From the cell containing the given text, extract its center point as (x, y) coordinate. 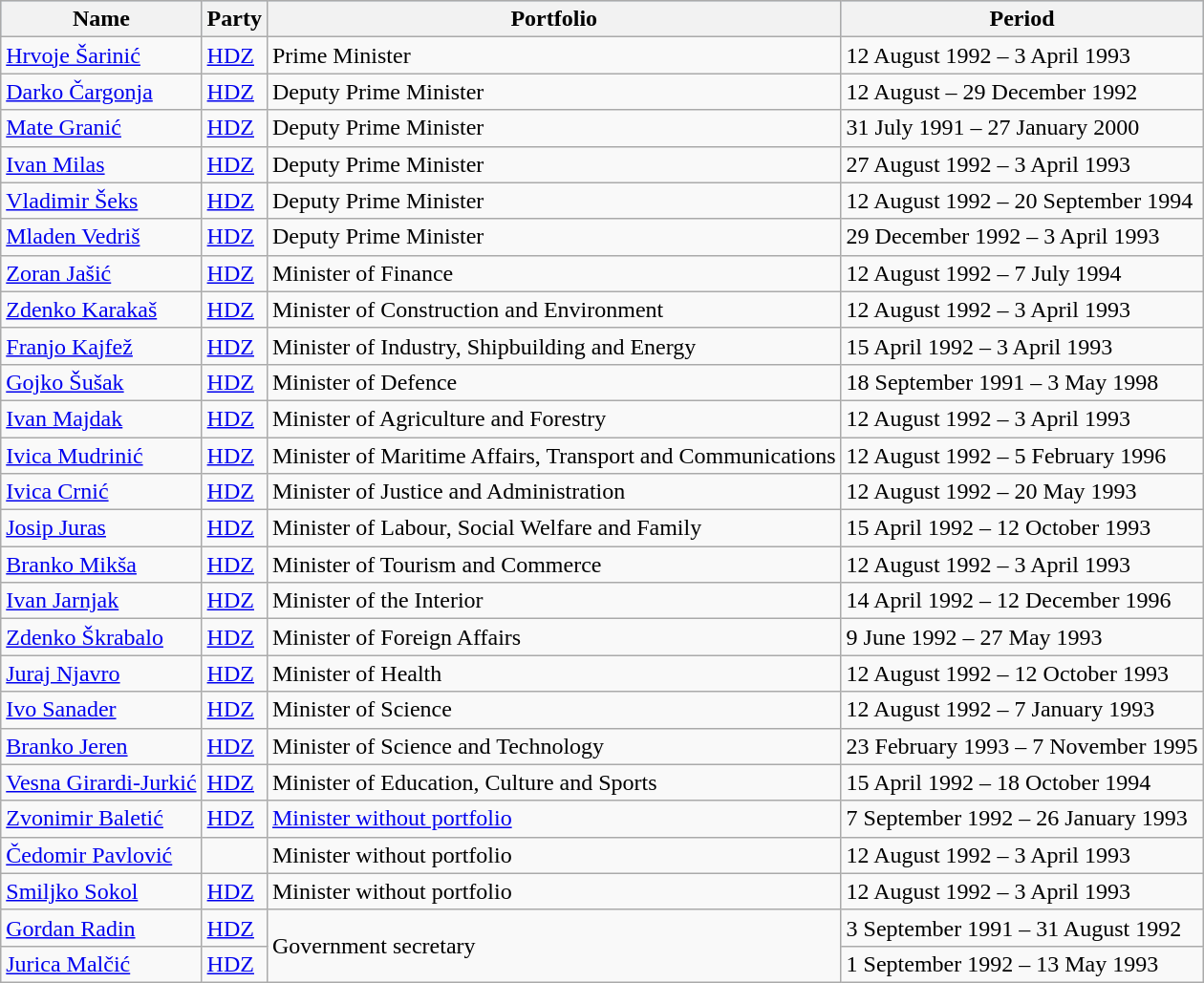
Ivica Crnić (101, 492)
Mladen Vedriš (101, 237)
Minister of Labour, Social Welfare and Family (554, 528)
29 December 1992 – 3 April 1993 (1022, 237)
12 August 1992 – 12 October 1993 (1022, 673)
Ivan Majdak (101, 418)
Branko Mikša (101, 565)
Party (234, 19)
3 September 1991 – 31 August 1992 (1022, 928)
Minister of Agriculture and Forestry (554, 418)
18 September 1991 – 3 May 1998 (1022, 382)
27 August 1992 – 3 April 1993 (1022, 164)
Juraj Njavro (101, 673)
Jurica Malčić (101, 964)
Name (101, 19)
Minister of Health (554, 673)
Minister of Finance (554, 273)
Ivo Sanader (101, 710)
Minister of Construction and Environment (554, 310)
Minister of Justice and Administration (554, 492)
15 April 1992 – 12 October 1993 (1022, 528)
12 August 1992 – 20 September 1994 (1022, 201)
Minister of Industry, Shipbuilding and Energy (554, 346)
Ivica Mudrinić (101, 456)
Zoran Jašić (101, 273)
12 August 1992 – 7 January 1993 (1022, 710)
Prime Minister (554, 55)
Minister of Defence (554, 382)
Franjo Kajfež (101, 346)
Vladimir Šeks (101, 201)
Vesna Girardi-Jurkić (101, 782)
Hrvoje Šarinić (101, 55)
12 August – 29 December 1992 (1022, 92)
Zdenko Karakaš (101, 310)
Darko Čargonja (101, 92)
Gojko Šušak (101, 382)
15 April 1992 – 3 April 1993 (1022, 346)
Ivan Milas (101, 164)
12 August 1992 – 7 July 1994 (1022, 273)
Zdenko Škrabalo (101, 637)
12 August 1992 – 5 February 1996 (1022, 456)
Josip Juras (101, 528)
15 April 1992 – 18 October 1994 (1022, 782)
Portfolio (554, 19)
1 September 1992 – 13 May 1993 (1022, 964)
Smiljko Sokol (101, 891)
Minister of the Interior (554, 601)
Minister of Maritime Affairs, Transport and Communications (554, 456)
Minister of Education, Culture and Sports (554, 782)
9 June 1992 – 27 May 1993 (1022, 637)
Zvonimir Baletić (101, 819)
7 September 1992 – 26 January 1993 (1022, 819)
14 April 1992 – 12 December 1996 (1022, 601)
Government secretary (554, 946)
Minister of Foreign Affairs (554, 637)
Minister of Tourism and Commerce (554, 565)
Minister of Science (554, 710)
12 August 1992 – 20 May 1993 (1022, 492)
Gordan Radin (101, 928)
31 July 1991 – 27 January 2000 (1022, 128)
23 February 1993 – 7 November 1995 (1022, 746)
Mate Granić (101, 128)
Period (1022, 19)
Čedomir Pavlović (101, 855)
Branko Jeren (101, 746)
Minister of Science and Technology (554, 746)
Ivan Jarnjak (101, 601)
